Scan for the cell matching the given text and deliver its [X, Y] coordinate at center. 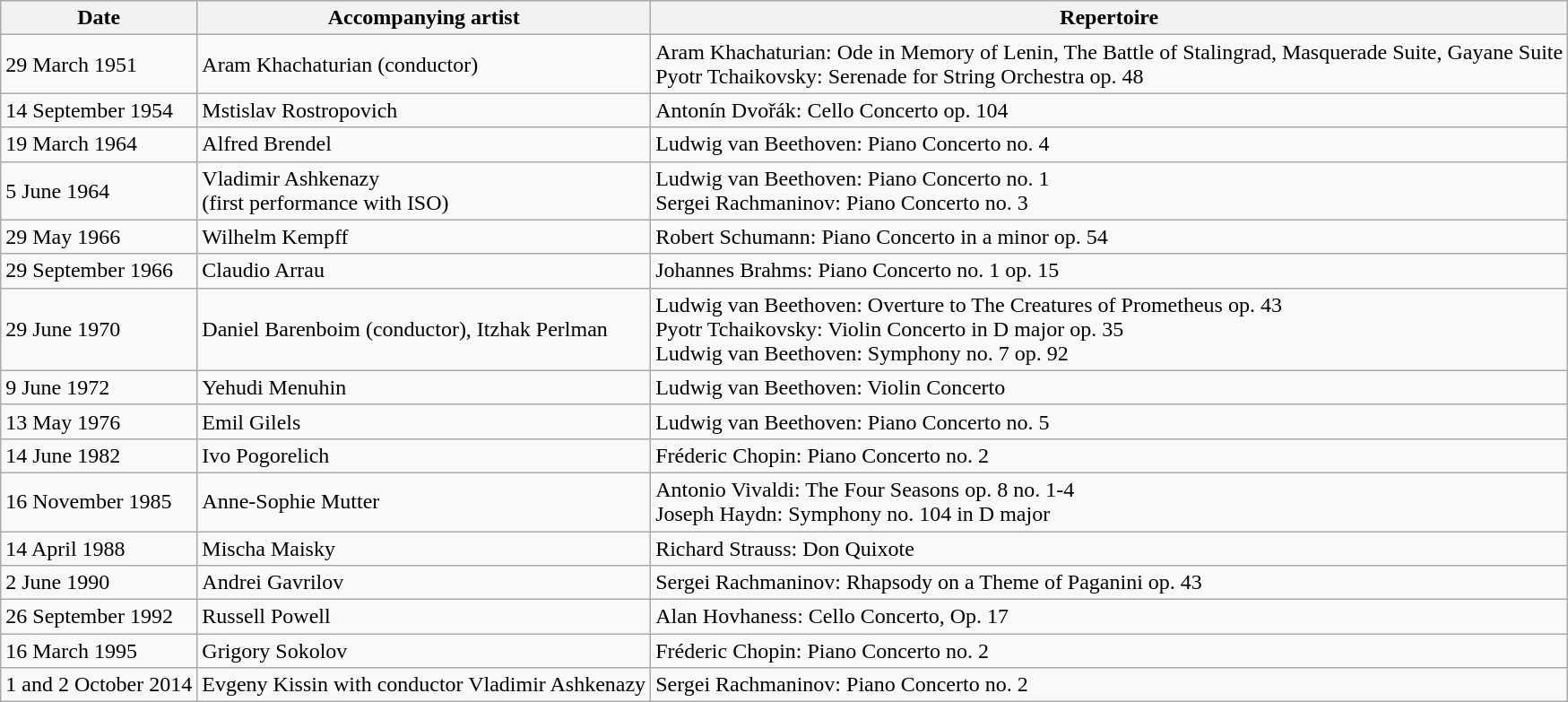
Sergei Rachmaninov: Piano Concerto no. 2 [1110, 685]
1 and 2 October 2014 [99, 685]
14 September 1954 [99, 110]
Claudio Arrau [424, 271]
19 March 1964 [99, 144]
Ludwig van Beethoven: Piano Concerto no. 5 [1110, 421]
16 March 1995 [99, 651]
Alfred Brendel [424, 144]
Antonín Dvořák: Cello Concerto op. 104 [1110, 110]
Daniel Barenboim (conductor), Itzhak Perlman [424, 329]
Alan Hovhaness: Cello Concerto, Op. 17 [1110, 617]
Russell Powell [424, 617]
29 March 1951 [99, 65]
13 May 1976 [99, 421]
9 June 1972 [99, 387]
Accompanying artist [424, 18]
26 September 1992 [99, 617]
5 June 1964 [99, 190]
29 May 1966 [99, 237]
Robert Schumann: Piano Concerto in a minor op. 54 [1110, 237]
29 September 1966 [99, 271]
Aram Khachaturian (conductor) [424, 65]
Emil Gilels [424, 421]
14 April 1988 [99, 548]
Grigory Sokolov [424, 651]
Ludwig van Beethoven: Piano Concerto no. 1Sergei Rachmaninov: Piano Concerto no. 3 [1110, 190]
Date [99, 18]
Ludwig van Beethoven: Violin Concerto [1110, 387]
Evgeny Kissin with conductor Vladimir Ashkenazy [424, 685]
Mstislav Rostropovich [424, 110]
Yehudi Menuhin [424, 387]
Repertoire [1110, 18]
29 June 1970 [99, 329]
Sergei Rachmaninov: Rhapsody on a Theme of Paganini op. 43 [1110, 583]
Anne-Sophie Mutter [424, 502]
Ludwig van Beethoven: Piano Concerto no. 4 [1110, 144]
2 June 1990 [99, 583]
Antonio Vivaldi: The Four Seasons op. 8 no. 1-4Joseph Haydn: Symphony no. 104 in D major [1110, 502]
14 June 1982 [99, 455]
Johannes Brahms: Piano Concerto no. 1 op. 15 [1110, 271]
Andrei Gavrilov [424, 583]
16 November 1985 [99, 502]
Vladimir Ashkenazy(first performance with ISO) [424, 190]
Wilhelm Kempff [424, 237]
Mischa Maisky [424, 548]
Richard Strauss: Don Quixote [1110, 548]
Ivo Pogorelich [424, 455]
